Capture the cell that displays the provided text and extract its [x, y] central coordinate. 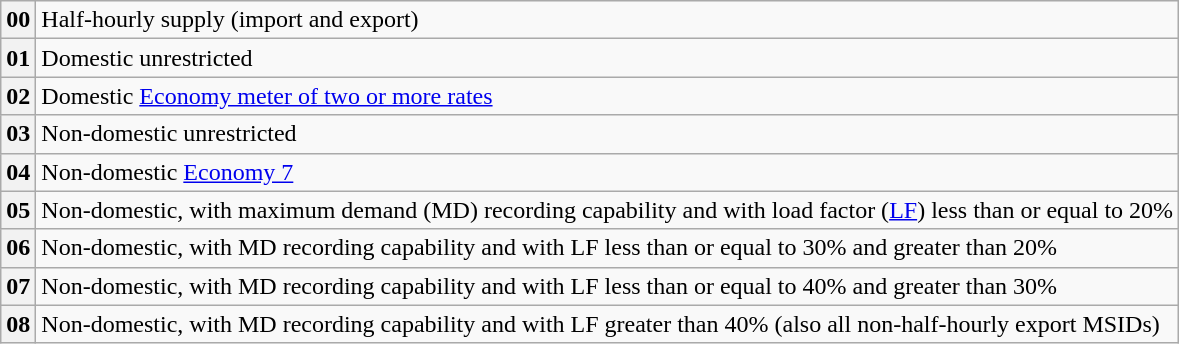
05 [18, 210]
04 [18, 172]
Half-hourly supply (import and export) [608, 20]
02 [18, 96]
Non-domestic, with maximum demand (MD) recording capability and with load factor (LF) less than or equal to 20% [608, 210]
06 [18, 248]
Domestic unrestricted [608, 58]
07 [18, 286]
Non-domestic unrestricted [608, 134]
03 [18, 134]
Non-domestic, with MD recording capability and with LF greater than 40% (also all non-half-hourly export MSIDs) [608, 324]
Non-domestic, with MD recording capability and with LF less than or equal to 40% and greater than 30% [608, 286]
00 [18, 20]
Non-domestic Economy 7 [608, 172]
01 [18, 58]
Non-domestic, with MD recording capability and with LF less than or equal to 30% and greater than 20% [608, 248]
08 [18, 324]
Domestic Economy meter of two or more rates [608, 96]
